Extract the (X, Y) coordinate from the center of the cell holding the provided text.  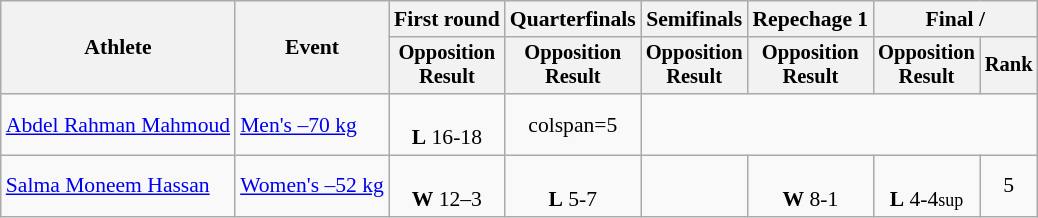
Repechage 1 (810, 19)
Salma Moneem Hassan (118, 186)
Semifinals (694, 19)
First round (447, 19)
Athlete (118, 48)
L 16-18 (447, 124)
Quarterfinals (573, 19)
5 (1009, 186)
Rank (1009, 66)
W 8-1 (810, 186)
Men's –70 kg (312, 124)
colspan=5 (573, 124)
Abdel Rahman Mahmoud (118, 124)
W 12–3 (447, 186)
L 4-4sup (926, 186)
Women's –52 kg (312, 186)
Event (312, 48)
L 5-7 (573, 186)
Final / (955, 19)
